Find where the given text appears and provide that cell's center as [x, y] coordinate. 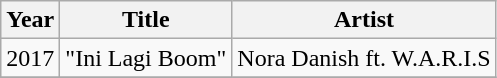
Artist [364, 20]
Title [146, 20]
Nora Danish ft. W.A.R.I.S [364, 58]
2017 [30, 58]
"Ini Lagi Boom" [146, 58]
Year [30, 20]
